Pinpoint the cell where the given text exists, returning its (x, y) midpoint coordinate. 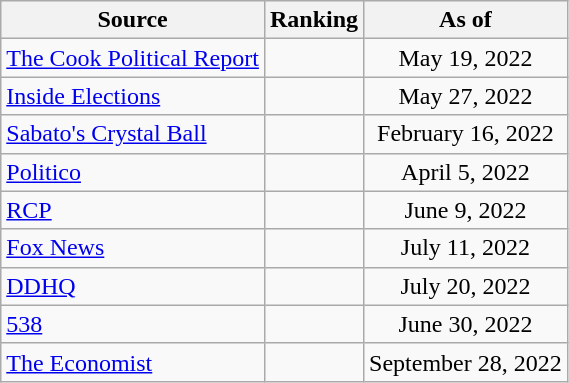
Inside Elections (133, 96)
538 (133, 324)
June 30, 2022 (466, 324)
Fox News (133, 248)
The Cook Political Report (133, 58)
September 28, 2022 (466, 362)
July 11, 2022 (466, 248)
Sabato's Crystal Ball (133, 134)
February 16, 2022 (466, 134)
July 20, 2022 (466, 286)
April 5, 2022 (466, 172)
June 9, 2022 (466, 210)
Ranking (314, 20)
The Economist (133, 362)
DDHQ (133, 286)
May 19, 2022 (466, 58)
RCP (133, 210)
May 27, 2022 (466, 96)
Source (133, 20)
As of (466, 20)
Politico (133, 172)
